Pinpoint the cell where the given text exists, returning its (x, y) midpoint coordinate. 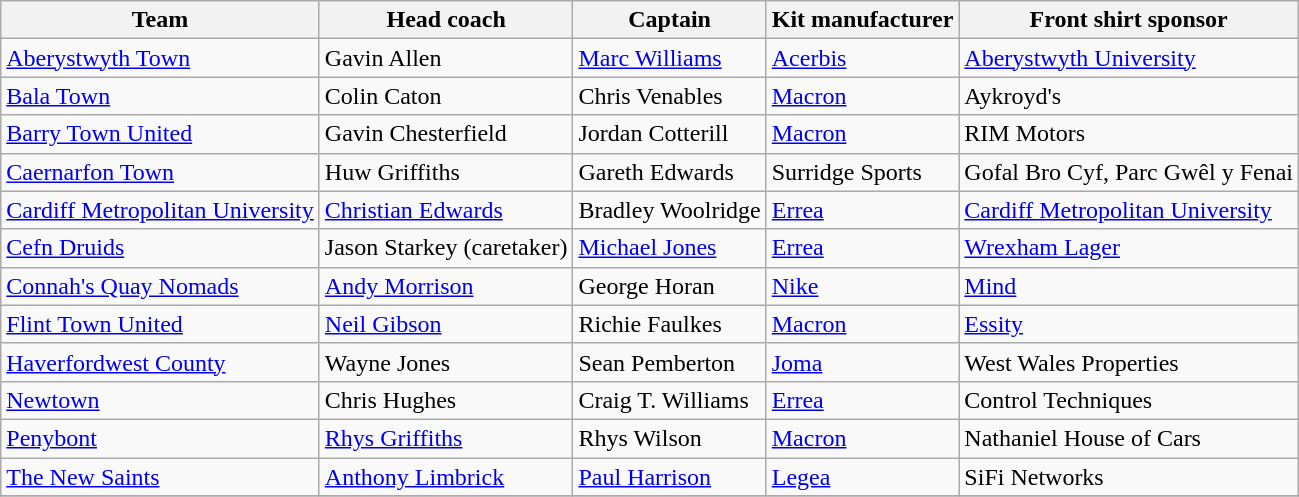
Colin Caton (446, 96)
Essity (1129, 324)
Craig T. Williams (670, 400)
Neil Gibson (446, 324)
Barry Town United (160, 134)
Haverfordwest County (160, 362)
SiFi Networks (1129, 477)
Acerbis (862, 58)
Nike (862, 286)
Rhys Wilson (670, 438)
Aykroyd's (1129, 96)
Joma (862, 362)
Paul Harrison (670, 477)
Cefn Druids (160, 248)
Jason Starkey (caretaker) (446, 248)
Connah's Quay Nomads (160, 286)
Chris Venables (670, 96)
Jordan Cotterill (670, 134)
Bala Town (160, 96)
Rhys Griffiths (446, 438)
Gofal Bro Cyf, Parc Gwêl y Fenai (1129, 172)
Caernarfon Town (160, 172)
Michael Jones (670, 248)
Legea (862, 477)
Mind (1129, 286)
Control Techniques (1129, 400)
Kit manufacturer (862, 20)
Bradley Woolridge (670, 210)
Wayne Jones (446, 362)
Team (160, 20)
Marc Williams (670, 58)
Nathaniel House of Cars (1129, 438)
Gavin Chesterfield (446, 134)
George Horan (670, 286)
RIM Motors (1129, 134)
Sean Pemberton (670, 362)
West Wales Properties (1129, 362)
Gareth Edwards (670, 172)
Front shirt sponsor (1129, 20)
Anthony Limbrick (446, 477)
Wrexham Lager (1129, 248)
Flint Town United (160, 324)
Surridge Sports (862, 172)
Newtown (160, 400)
Gavin Allen (446, 58)
Captain (670, 20)
Aberystwyth University (1129, 58)
Penybont (160, 438)
Richie Faulkes (670, 324)
Huw Griffiths (446, 172)
Head coach (446, 20)
Andy Morrison (446, 286)
Chris Hughes (446, 400)
The New Saints (160, 477)
Aberystwyth Town (160, 58)
Christian Edwards (446, 210)
